Detect which cell encompasses the target text, then output its (x, y) center coordinate. 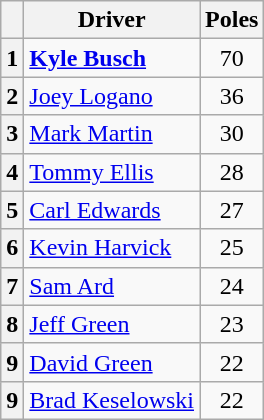
Driver (112, 20)
David Green (112, 362)
2 (12, 96)
7 (12, 286)
Joey Logano (112, 96)
Poles (232, 20)
1 (12, 58)
5 (12, 210)
3 (12, 134)
36 (232, 96)
Jeff Green (112, 324)
Kevin Harvick (112, 248)
6 (12, 248)
Sam Ard (112, 286)
23 (232, 324)
Tommy Ellis (112, 172)
8 (12, 324)
Mark Martin (112, 134)
28 (232, 172)
27 (232, 210)
Brad Keselowski (112, 400)
24 (232, 286)
70 (232, 58)
Kyle Busch (112, 58)
30 (232, 134)
4 (12, 172)
25 (232, 248)
Carl Edwards (112, 210)
